Find where the given text appears and provide that cell's center as [X, Y] coordinate. 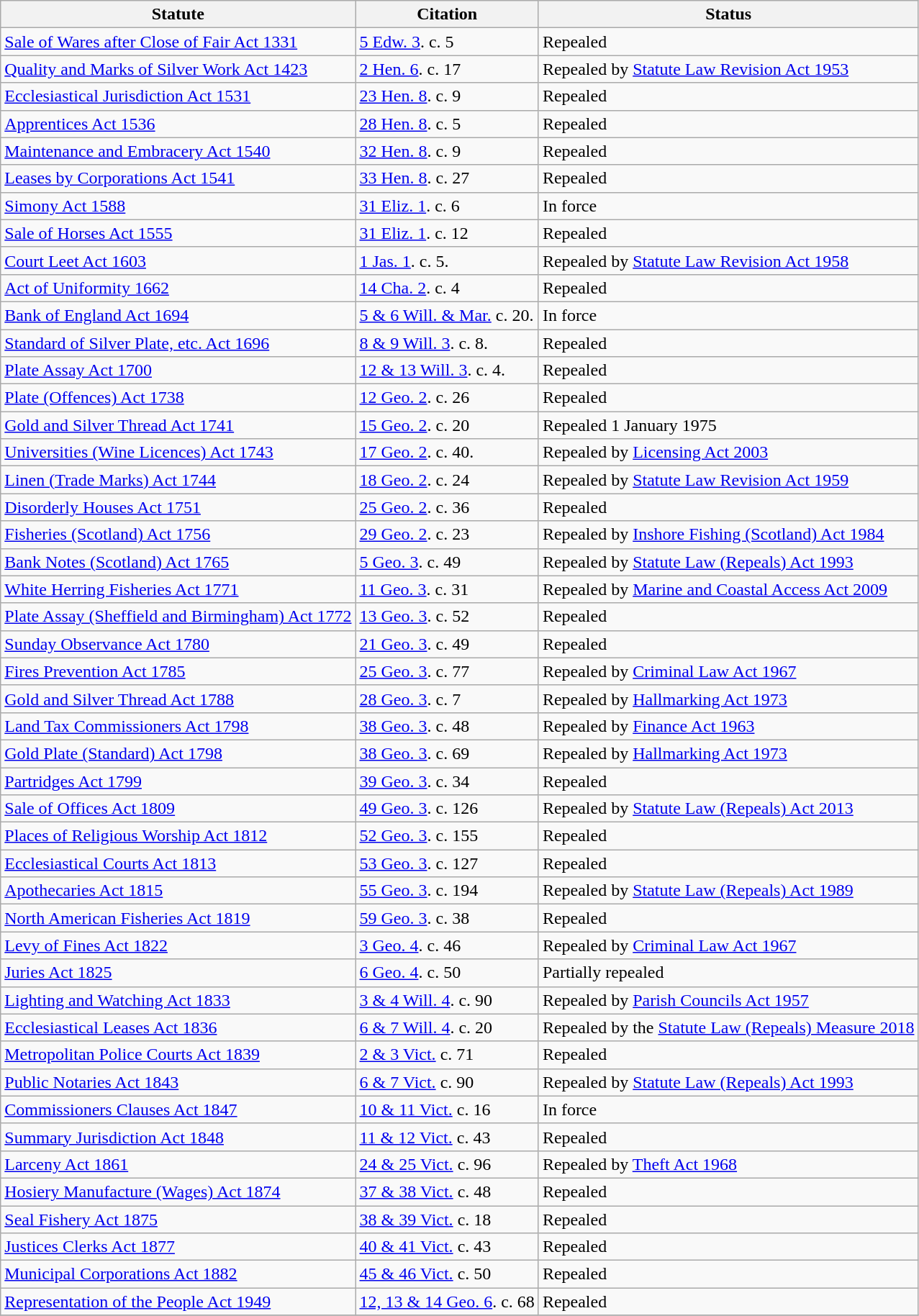
White Herring Fisheries Act 1771 [178, 589]
Plate Assay (Sheffield and Birmingham) Act 1772 [178, 617]
17 Geo. 2. c. 40. [447, 453]
2 & 3 Vict. c. 71 [447, 1055]
Levy of Fines Act 1822 [178, 945]
Plate (Offences) Act 1738 [178, 398]
Sale of Horses Act 1555 [178, 233]
Quality and Marks of Silver Work Act 1423 [178, 69]
5 Geo. 3. c. 49 [447, 562]
Repealed by Marine and Coastal Access Act 2009 [728, 589]
11 & 12 Vict. c. 43 [447, 1137]
Sale of Wares after Close of Fair Act 1331 [178, 42]
Citation [447, 14]
8 & 9 Will. 3. c. 8. [447, 343]
52 Geo. 3. c. 155 [447, 836]
59 Geo. 3. c. 38 [447, 918]
Summary Jurisdiction Act 1848 [178, 1137]
Places of Religious Worship Act 1812 [178, 836]
Fires Prevention Act 1785 [178, 671]
Repealed by Theft Act 1968 [728, 1164]
32 Hen. 8. c. 9 [447, 151]
Partridges Act 1799 [178, 781]
12 & 13 Will. 3. c. 4. [447, 371]
Act of Uniformity 1662 [178, 288]
21 Geo. 3. c. 49 [447, 644]
10 & 11 Vict. c. 16 [447, 1109]
Repealed by Inshore Fishing (Scotland) Act 1984 [728, 535]
Gold Plate (Standard) Act 1798 [178, 753]
38 Geo. 3. c. 48 [447, 726]
Linen (Trade Marks) Act 1744 [178, 480]
Repealed by Statute Law Revision Act 1959 [728, 480]
3 Geo. 4. c. 46 [447, 945]
Representation of the People Act 1949 [178, 1302]
12, 13 & 14 Geo. 6. c. 68 [447, 1302]
Leases by Corporations Act 1541 [178, 178]
23 Hen. 8. c. 9 [447, 96]
40 & 41 Vict. c. 43 [447, 1247]
11 Geo. 3. c. 31 [447, 589]
Juries Act 1825 [178, 973]
Ecclesiastical Leases Act 1836 [178, 1027]
38 & 39 Vict. c. 18 [447, 1220]
Metropolitan Police Courts Act 1839 [178, 1055]
Repealed 1 January 1975 [728, 425]
Commissioners Clauses Act 1847 [178, 1109]
Apprentices Act 1536 [178, 124]
Gold and Silver Thread Act 1788 [178, 699]
Sunday Observance Act 1780 [178, 644]
Partially repealed [728, 973]
Maintenance and Embracery Act 1540 [178, 151]
3 & 4 Will. 4. c. 90 [447, 1000]
Repealed by Licensing Act 2003 [728, 453]
5 Edw. 3. c. 5 [447, 42]
33 Hen. 8. c. 27 [447, 178]
15 Geo. 2. c. 20 [447, 425]
6 & 7 Vict. c. 90 [447, 1082]
Status [728, 14]
39 Geo. 3. c. 34 [447, 781]
Simony Act 1588 [178, 206]
Repealed by Finance Act 1963 [728, 726]
Land Tax Commissioners Act 1798 [178, 726]
6 & 7 Will. 4. c. 20 [447, 1027]
Plate Assay Act 1700 [178, 371]
29 Geo. 2. c. 23 [447, 535]
14 Cha. 2. c. 4 [447, 288]
Municipal Corporations Act 1882 [178, 1274]
Seal Fishery Act 1875 [178, 1220]
Repealed by Statute Law (Repeals) Act 2013 [728, 809]
Apothecaries Act 1815 [178, 891]
55 Geo. 3. c. 194 [447, 891]
2 Hen. 6. c. 17 [447, 69]
12 Geo. 2. c. 26 [447, 398]
13 Geo. 3. c. 52 [447, 617]
6 Geo. 4. c. 50 [447, 973]
28 Geo. 3. c. 7 [447, 699]
Bank Notes (Scotland) Act 1765 [178, 562]
Lighting and Watching Act 1833 [178, 1000]
37 & 38 Vict. c. 48 [447, 1192]
Court Leet Act 1603 [178, 260]
Repealed by Statute Law Revision Act 1953 [728, 69]
Bank of England Act 1694 [178, 315]
28 Hen. 8. c. 5 [447, 124]
Repealed by Statute Law Revision Act 1958 [728, 260]
Larceny Act 1861 [178, 1164]
Fisheries (Scotland) Act 1756 [178, 535]
Statute [178, 14]
45 & 46 Vict. c. 50 [447, 1274]
53 Geo. 3. c. 127 [447, 863]
North American Fisheries Act 1819 [178, 918]
Repealed by Statute Law (Repeals) Act 1989 [728, 891]
Hosiery Manufacture (Wages) Act 1874 [178, 1192]
31 Eliz. 1. c. 6 [447, 206]
Public Notaries Act 1843 [178, 1082]
31 Eliz. 1. c. 12 [447, 233]
49 Geo. 3. c. 126 [447, 809]
Universities (Wine Licences) Act 1743 [178, 453]
25 Geo. 2. c. 36 [447, 507]
5 & 6 Will. & Mar. c. 20. [447, 315]
Standard of Silver Plate, etc. Act 1696 [178, 343]
24 & 25 Vict. c. 96 [447, 1164]
Gold and Silver Thread Act 1741 [178, 425]
Sale of Offices Act 1809 [178, 809]
Justices Clerks Act 1877 [178, 1247]
Repealed by Parish Councils Act 1957 [728, 1000]
Ecclesiastical Courts Act 1813 [178, 863]
Repealed by the Statute Law (Repeals) Measure 2018 [728, 1027]
18 Geo. 2. c. 24 [447, 480]
1 Jas. 1. c. 5. [447, 260]
Disorderly Houses Act 1751 [178, 507]
Ecclesiastical Jurisdiction Act 1531 [178, 96]
25 Geo. 3. c. 77 [447, 671]
38 Geo. 3. c. 69 [447, 753]
